Extract the [x, y] coordinate from the center of the cell holding the provided text.  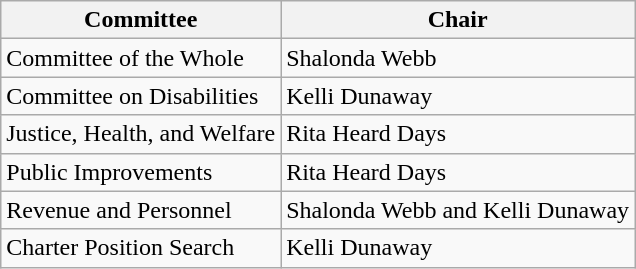
Public Improvements [141, 172]
Revenue and Personnel [141, 210]
Shalonda Webb [458, 58]
Chair [458, 20]
Shalonda Webb and Kelli Dunaway [458, 210]
Committee of the Whole [141, 58]
Charter Position Search [141, 248]
Justice, Health, and Welfare [141, 134]
Committee on Disabilities [141, 96]
Committee [141, 20]
